Locate the cell with the specified text and output its [x, y] center coordinate. 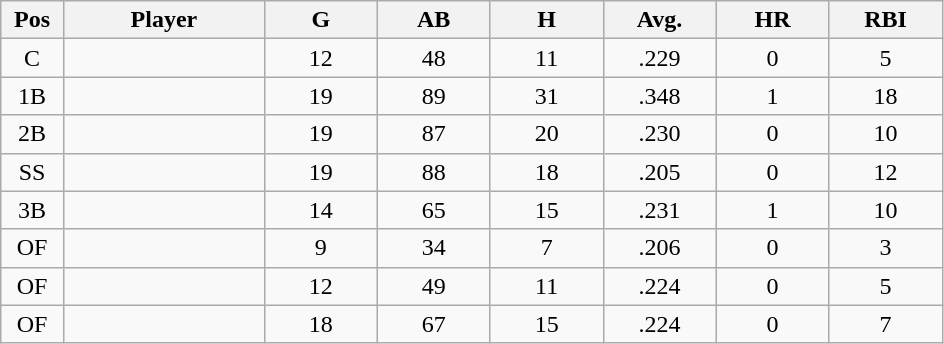
.206 [660, 248]
G [320, 20]
20 [546, 134]
.231 [660, 210]
65 [434, 210]
C [32, 58]
Pos [32, 20]
89 [434, 96]
.348 [660, 96]
31 [546, 96]
.230 [660, 134]
3 [886, 248]
49 [434, 286]
67 [434, 324]
.205 [660, 172]
AB [434, 20]
87 [434, 134]
.229 [660, 58]
88 [434, 172]
SS [32, 172]
9 [320, 248]
H [546, 20]
RBI [886, 20]
1B [32, 96]
2B [32, 134]
HR [772, 20]
Player [164, 20]
Avg. [660, 20]
3B [32, 210]
34 [434, 248]
14 [320, 210]
48 [434, 58]
